Search for the cell housing the specified text and yield its [x, y] center coordinate. 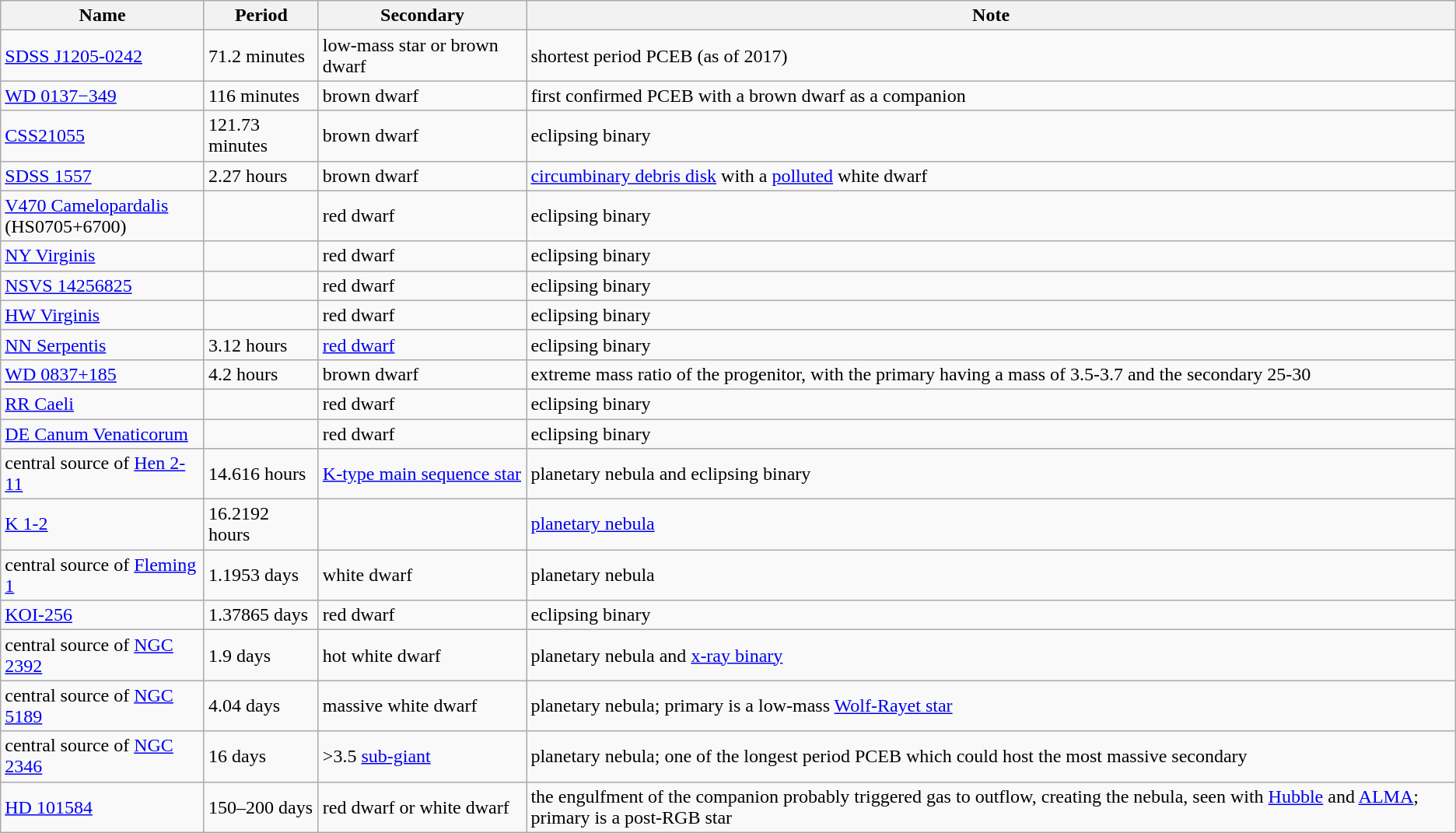
4.2 hours [261, 374]
low-mass star or brown dwarf [422, 56]
1.1953 days [261, 576]
central source of Fleming 1 [103, 576]
150–200 days [261, 807]
16.2192 hours [261, 524]
>3.5 sub-giant [422, 756]
planetary nebula and eclipsing binary [991, 474]
NY Virginis [103, 256]
central source of NGC 2346 [103, 756]
16 days [261, 756]
K 1-2 [103, 524]
14.616 hours [261, 474]
white dwarf [422, 576]
massive white dwarf [422, 706]
HW Virginis [103, 315]
the engulfment of the companion probably triggered gas to outflow, creating the nebula, seen with Hubble and ALMA; primary is a post-RGB star [991, 807]
Secondary [422, 16]
CSS21055 [103, 135]
NSVS 14256825 [103, 285]
central source of Hen 2-11 [103, 474]
Name [103, 16]
WD 0137−349 [103, 96]
2.27 hours [261, 176]
116 minutes [261, 96]
KOI-256 [103, 615]
HD 101584 [103, 807]
planetary nebula; one of the longest period PCEB which could host the most massive secondary [991, 756]
planetary nebula and x-ray binary [991, 655]
K-type main sequence star [422, 474]
central source of NGC 2392 [103, 655]
121.73 minutes [261, 135]
first confirmed PCEB with a brown dwarf as a companion [991, 96]
planetary nebula; primary is a low-mass Wolf-Rayet star [991, 706]
WD 0837+185 [103, 374]
NN Serpentis [103, 345]
RR Caeli [103, 404]
circumbinary debris disk with a polluted white dwarf [991, 176]
extreme mass ratio of the progenitor, with the primary having a mass of 3.5-3.7 and the secondary 25-30 [991, 374]
71.2 minutes [261, 56]
hot white dwarf [422, 655]
SDSS 1557 [103, 176]
1.37865 days [261, 615]
central source of NGC 5189 [103, 706]
1.9 days [261, 655]
4.04 days [261, 706]
3.12 hours [261, 345]
red dwarf or white dwarf [422, 807]
SDSS J1205-0242 [103, 56]
Period [261, 16]
Note [991, 16]
V470 Camelopardalis(HS0705+6700) [103, 216]
shortest period PCEB (as of 2017) [991, 56]
DE Canum Venaticorum [103, 433]
